Pinpoint the cell where the given text exists, returning its (x, y) midpoint coordinate. 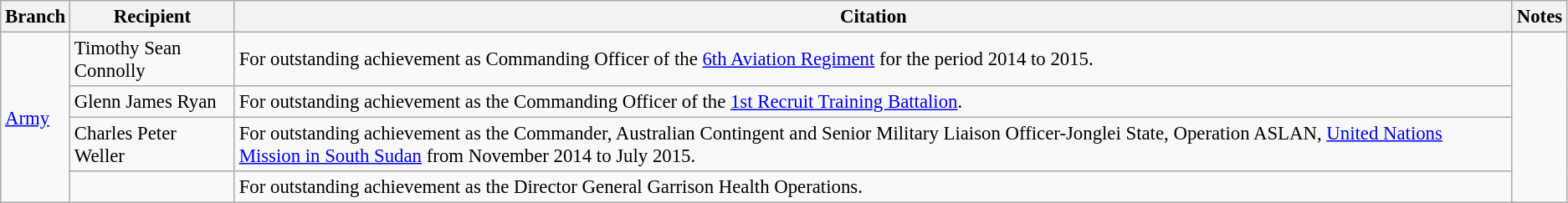
Branch (35, 17)
For outstanding achievement as Commanding Officer of the 6th Aviation Regiment for the period 2014 to 2015. (874, 60)
Timothy Sean Connolly (152, 60)
For outstanding achievement as the Director General Garrison Health Operations. (874, 187)
Citation (874, 17)
Notes (1540, 17)
Recipient (152, 17)
Army (35, 118)
Glenn James Ryan (152, 102)
Charles Peter Weller (152, 145)
For outstanding achievement as the Commanding Officer of the 1st Recruit Training Battalion. (874, 102)
